Find where the given text appears and provide that cell's center as (x, y) coordinate. 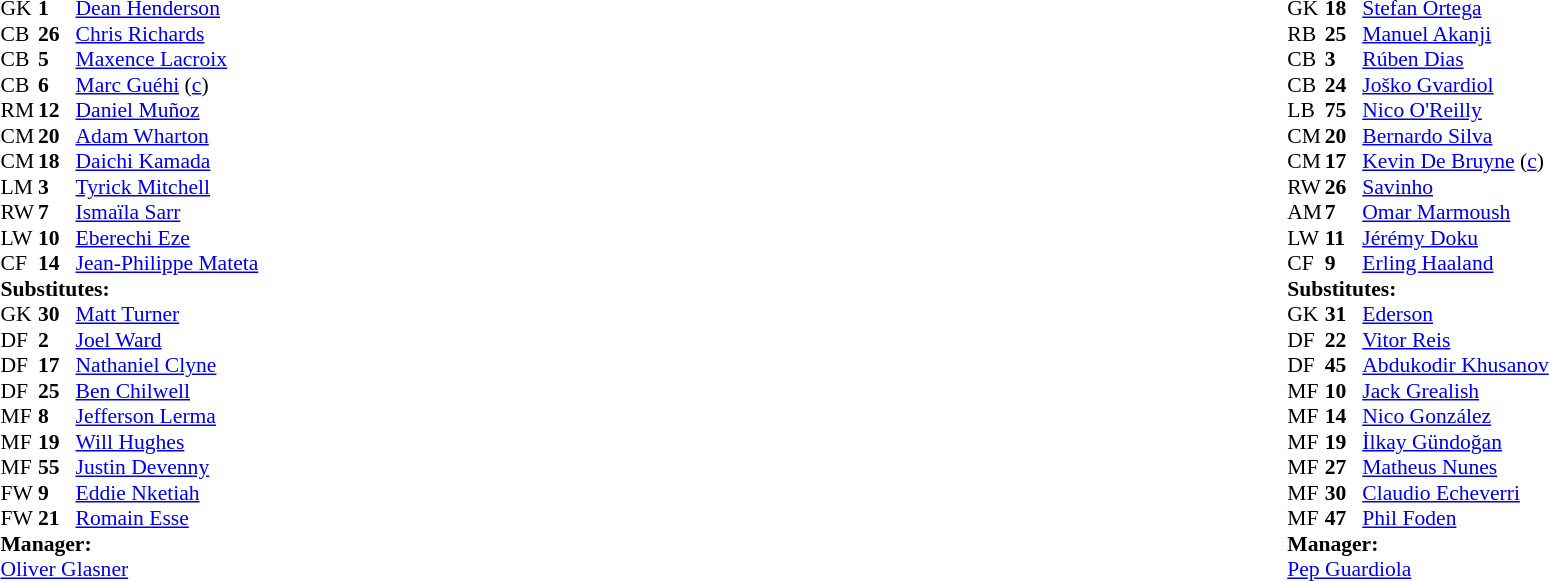
2 (57, 340)
24 (1344, 85)
6 (57, 85)
Adam Wharton (168, 136)
22 (1344, 340)
8 (57, 417)
31 (1344, 315)
21 (57, 519)
Ismaïla Sarr (168, 213)
Savinho (1455, 187)
Chris Richards (168, 34)
LM (19, 187)
RM (19, 111)
Daichi Kamada (168, 161)
Ben Chilwell (168, 391)
27 (1344, 467)
Ederson (1455, 315)
LB (1306, 111)
Claudio Echeverri (1455, 493)
Matt Turner (168, 315)
Jack Grealish (1455, 391)
Joel Ward (168, 340)
Omar Marmoush (1455, 213)
Jean-Philippe Mateta (168, 263)
Tyrick Mitchell (168, 187)
Joško Gvardiol (1455, 85)
Matheus Nunes (1455, 467)
5 (57, 59)
Vitor Reis (1455, 340)
Abdukodir Khusanov (1455, 365)
Marc Guéhi (c) (168, 85)
Daniel Muñoz (168, 111)
Kevin De Bruyne (c) (1455, 161)
Phil Foden (1455, 519)
Justin Devenny (168, 467)
İlkay Gündoğan (1455, 442)
Maxence Lacroix (168, 59)
45 (1344, 365)
Will Hughes (168, 442)
18 (57, 161)
AM (1306, 213)
Erling Haaland (1455, 263)
RB (1306, 34)
Jérémy Doku (1455, 238)
Nico O'Reilly (1455, 111)
Eberechi Eze (168, 238)
75 (1344, 111)
Nico González (1455, 417)
11 (1344, 238)
Bernardo Silva (1455, 136)
55 (57, 467)
Nathaniel Clyne (168, 365)
12 (57, 111)
Eddie Nketiah (168, 493)
Jefferson Lerma (168, 417)
Romain Esse (168, 519)
Rúben Dias (1455, 59)
Manuel Akanji (1455, 34)
47 (1344, 519)
